Determine the [x, y] coordinate at the center of the cell enclosing the given text.  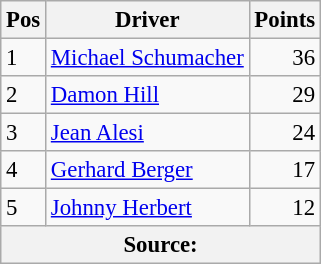
29 [284, 95]
Source: [161, 245]
Gerhard Berger [148, 170]
4 [24, 170]
Damon Hill [148, 95]
5 [24, 208]
24 [284, 133]
Jean Alesi [148, 133]
1 [24, 58]
Points [284, 20]
36 [284, 58]
17 [284, 170]
12 [284, 208]
3 [24, 133]
Michael Schumacher [148, 58]
Driver [148, 20]
2 [24, 95]
Pos [24, 20]
Johnny Herbert [148, 208]
